Return the [x, y] coordinate for the center point of the cell that contains the specified text.  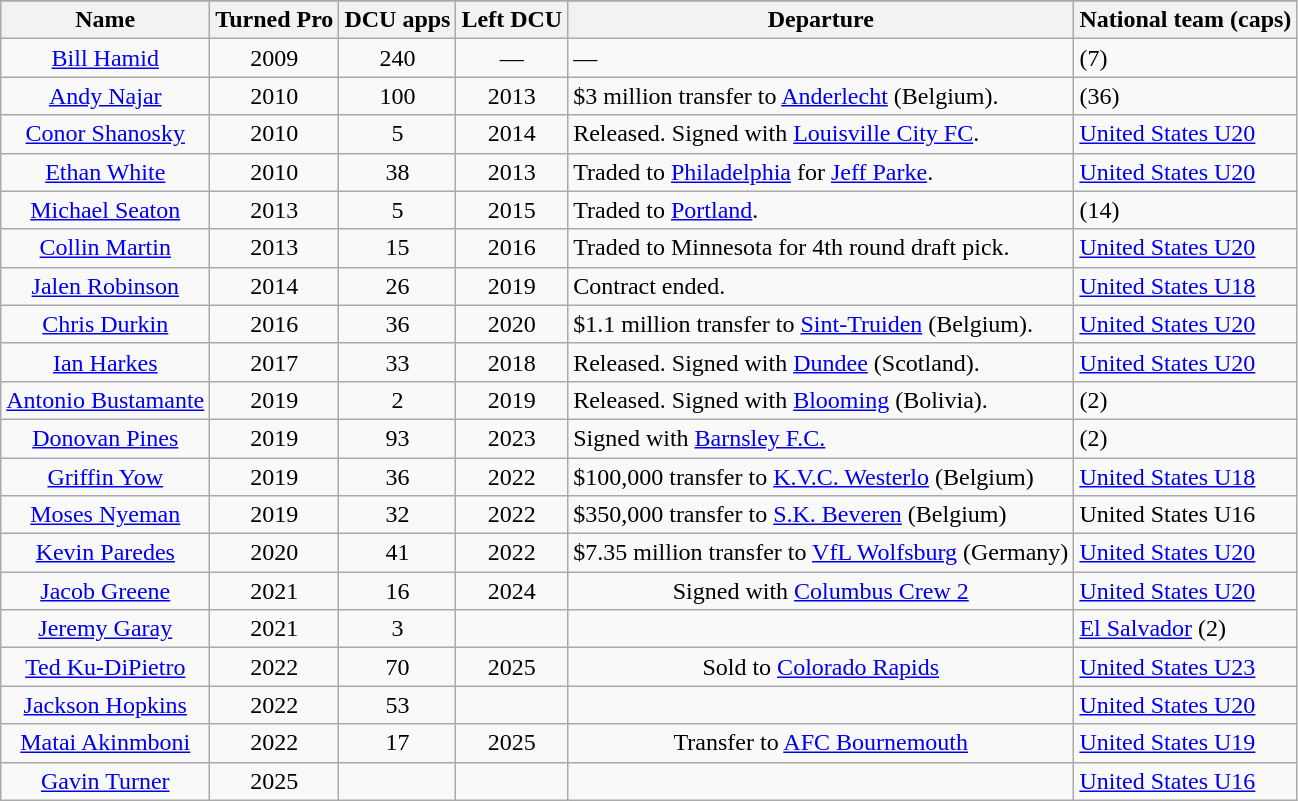
Traded to Portland. [821, 210]
(14) [1186, 210]
(7) [1186, 58]
Ethan White [106, 172]
Matai Akinmboni [106, 743]
32 [398, 515]
53 [398, 705]
Antonio Bustamante [106, 400]
Griffin Yow [106, 477]
Ted Ku-DiPietro [106, 667]
2009 [274, 58]
$7.35 million transfer to VfL Wolfsburg (Germany) [821, 553]
DCU apps [398, 20]
Jackson Hopkins [106, 705]
Signed with Columbus Crew 2 [821, 591]
Gavin Turner [106, 781]
93 [398, 438]
(36) [1186, 96]
United States U19 [1186, 743]
Moses Nyeman [106, 515]
Released. Signed with Louisville City FC. [821, 134]
38 [398, 172]
Traded to Minnesota for 4th round draft pick. [821, 248]
Traded to Philadelphia for Jeff Parke. [821, 172]
17 [398, 743]
Jacob Greene [106, 591]
Donovan Pines [106, 438]
El Salvador (2) [1186, 629]
Sold to Colorado Rapids [821, 667]
Released. Signed with Blooming (Bolivia). [821, 400]
3 [398, 629]
41 [398, 553]
Chris Durkin [106, 324]
Turned Pro [274, 20]
Michael Seaton [106, 210]
Bill Hamid [106, 58]
Departure [821, 20]
2018 [512, 362]
Signed with Barnsley F.C. [821, 438]
26 [398, 286]
2015 [512, 210]
Jalen Robinson [106, 286]
16 [398, 591]
$100,000 transfer to K.V.C. Westerlo (Belgium) [821, 477]
$3 million transfer to Anderlecht (Belgium). [821, 96]
Name [106, 20]
Collin Martin [106, 248]
Andy Najar [106, 96]
Kevin Paredes [106, 553]
33 [398, 362]
Released. Signed with Dundee (Scotland). [821, 362]
Transfer to AFC Bournemouth [821, 743]
National team (caps) [1186, 20]
2017 [274, 362]
United States U23 [1186, 667]
Contract ended. [821, 286]
$350,000 transfer to S.K. Beveren (Belgium) [821, 515]
100 [398, 96]
Jeremy Garay [106, 629]
Left DCU [512, 20]
2023 [512, 438]
2024 [512, 591]
70 [398, 667]
$1.1 million transfer to Sint-Truiden (Belgium). [821, 324]
Ian Harkes [106, 362]
2 [398, 400]
Conor Shanosky [106, 134]
240 [398, 58]
15 [398, 248]
